Scan for the cell matching the given text and deliver its (X, Y) coordinate at center. 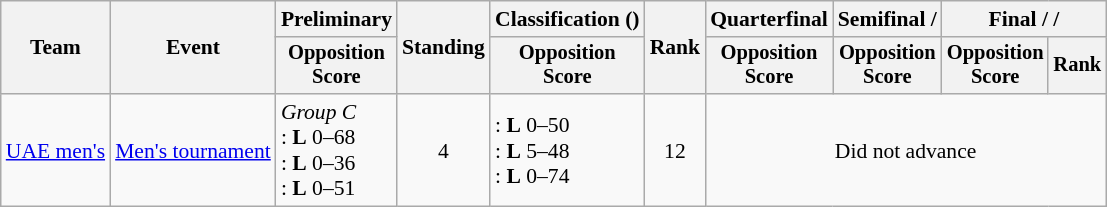
Final / / (1024, 19)
Event (193, 48)
Standing (444, 48)
Semifinal / (888, 19)
UAE men's (56, 150)
Team (56, 48)
12 (676, 150)
Quarterfinal (769, 19)
Men's tournament (193, 150)
Did not advance (906, 150)
Group C: L 0–68: L 0–36: L 0–51 (336, 150)
: L 0–50: L 5–48: L 0–74 (568, 150)
Classification () (568, 19)
Preliminary (336, 19)
4 (444, 150)
